From the cell containing the given text, extract its center point as (x, y) coordinate. 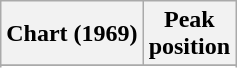
Peak position (189, 34)
Chart (1969) (72, 34)
